Output the [X, Y] coordinate of the center of the cell containing the given text.  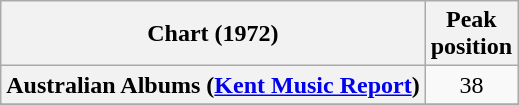
Chart (1972) [213, 34]
38 [471, 85]
Peakposition [471, 34]
Australian Albums (Kent Music Report) [213, 85]
